Return (X, Y) of the center of cell containing provided text 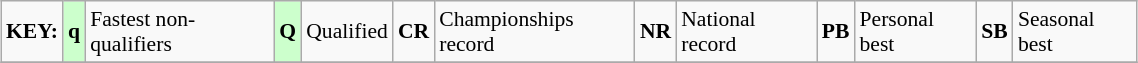
KEY: (32, 32)
SB (994, 32)
q (74, 32)
Championships record (534, 32)
Qualified (347, 32)
NR (656, 32)
Fastest non-qualifiers (180, 32)
Seasonal best (1075, 32)
Personal best (916, 32)
Q (288, 32)
National record (746, 32)
CR (414, 32)
PB (836, 32)
